Pinpoint the cell where the given text exists, returning its (x, y) midpoint coordinate. 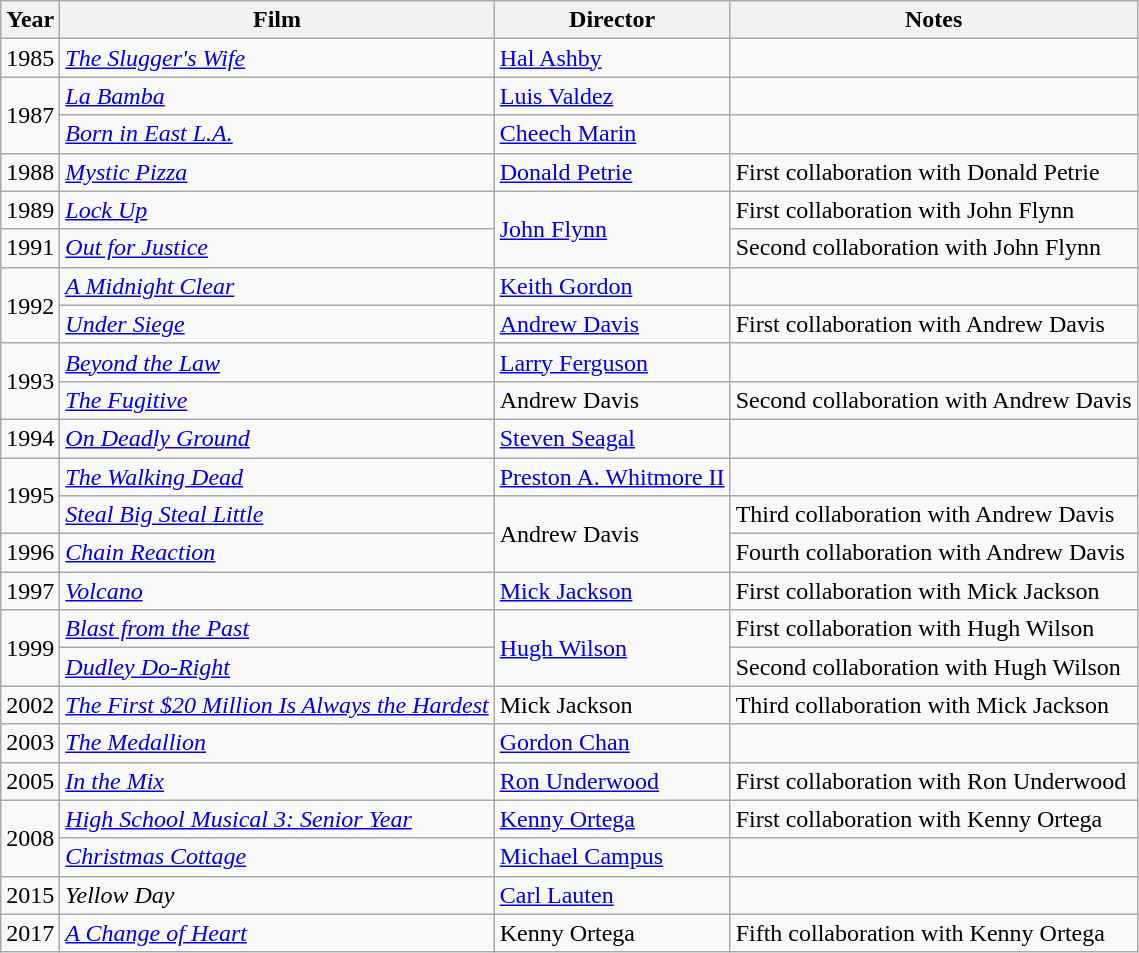
Preston A. Whitmore II (612, 477)
1996 (30, 553)
First collaboration with Donald Petrie (934, 172)
The Fugitive (277, 400)
The Medallion (277, 743)
First collaboration with Kenny Ortega (934, 819)
Carl Lauten (612, 895)
1999 (30, 648)
1992 (30, 305)
Under Siege (277, 324)
Out for Justice (277, 248)
A Change of Heart (277, 933)
The Slugger's Wife (277, 58)
Christmas Cottage (277, 857)
Second collaboration with John Flynn (934, 248)
High School Musical 3: Senior Year (277, 819)
John Flynn (612, 229)
Film (277, 20)
1987 (30, 115)
Mystic Pizza (277, 172)
2008 (30, 838)
Volcano (277, 591)
A Midnight Clear (277, 286)
The First $20 Million Is Always the Hardest (277, 705)
Born in East L.A. (277, 134)
Yellow Day (277, 895)
Steal Big Steal Little (277, 515)
Chain Reaction (277, 553)
2015 (30, 895)
Third collaboration with Mick Jackson (934, 705)
Dudley Do-Right (277, 667)
Fifth collaboration with Kenny Ortega (934, 933)
Michael Campus (612, 857)
In the Mix (277, 781)
1994 (30, 438)
Luis Valdez (612, 96)
Blast from the Past (277, 629)
1993 (30, 381)
First collaboration with Hugh Wilson (934, 629)
1995 (30, 496)
Second collaboration with Andrew Davis (934, 400)
1997 (30, 591)
The Walking Dead (277, 477)
1988 (30, 172)
1991 (30, 248)
Hal Ashby (612, 58)
Second collaboration with Hugh Wilson (934, 667)
Lock Up (277, 210)
Notes (934, 20)
On Deadly Ground (277, 438)
Donald Petrie (612, 172)
Cheech Marin (612, 134)
Beyond the Law (277, 362)
2002 (30, 705)
Gordon Chan (612, 743)
Fourth collaboration with Andrew Davis (934, 553)
First collaboration with Andrew Davis (934, 324)
La Bamba (277, 96)
First collaboration with Mick Jackson (934, 591)
Steven Seagal (612, 438)
First collaboration with Ron Underwood (934, 781)
Keith Gordon (612, 286)
Larry Ferguson (612, 362)
Third collaboration with Andrew Davis (934, 515)
First collaboration with John Flynn (934, 210)
Year (30, 20)
Director (612, 20)
2003 (30, 743)
Hugh Wilson (612, 648)
1989 (30, 210)
Ron Underwood (612, 781)
2017 (30, 933)
2005 (30, 781)
1985 (30, 58)
